Locate the cell with the specified text and output its [x, y] center coordinate. 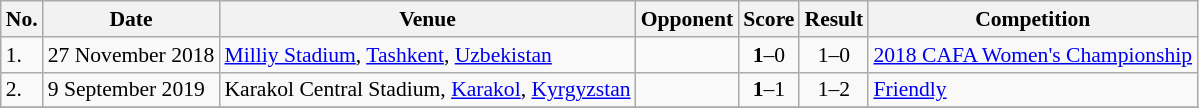
1–2 [834, 90]
Venue [427, 19]
27 November 2018 [132, 55]
Date [132, 19]
No. [22, 19]
2018 CAFA Women's Championship [1032, 55]
Karakol Central Stadium, Karakol, Kyrgyzstan [427, 90]
Score [768, 19]
9 September 2019 [132, 90]
Friendly [1032, 90]
1–1 [768, 90]
1. [22, 55]
2. [22, 90]
Milliy Stadium, Tashkent, Uzbekistan [427, 55]
Competition [1032, 19]
Result [834, 19]
Opponent [688, 19]
